Identify which cell holds the provided text, then report its [x, y] central coordinate. 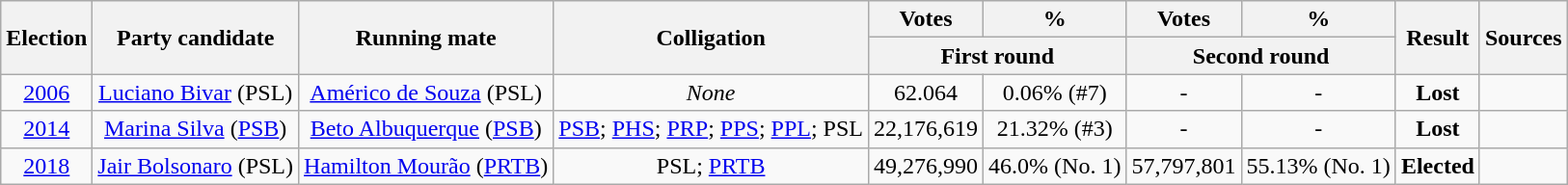
Américo de Souza (PSL) [426, 92]
0.06% (#7) [1055, 92]
Hamilton Mourão (PRTB) [426, 166]
2006 [46, 92]
2014 [46, 129]
Party candidate [196, 38]
PSB; PHS; PRP; PPS; PPL; PSL [712, 129]
21.32% (#3) [1055, 129]
Sources [1524, 38]
PSL; PRTB [712, 166]
Colligation [712, 38]
46.0% (No. 1) [1055, 166]
Luciano Bivar (PSL) [196, 92]
Beto Albuquerque (PSB) [426, 129]
Elected [1437, 166]
First round [997, 56]
Result [1437, 38]
57,797,801 [1184, 166]
Marina Silva (PSB) [196, 129]
Second round [1261, 56]
62.064 [926, 92]
Running mate [426, 38]
22,176,619 [926, 129]
Jair Bolsonaro (PSL) [196, 166]
2018 [46, 166]
49,276,990 [926, 166]
55.13% (No. 1) [1318, 166]
None [712, 92]
Election [46, 38]
